Locate the cell with the specified text and output its (x, y) center coordinate. 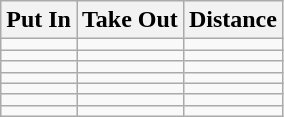
Put In (39, 20)
Take Out (130, 20)
Distance (232, 20)
